Output the (X, Y) coordinate of the center of the cell containing the given text.  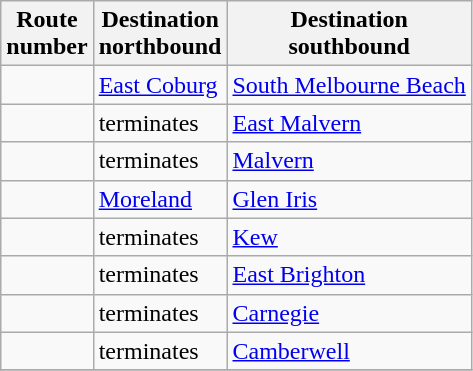
Camberwell (349, 351)
East Malvern (349, 123)
Glen Iris (349, 199)
Kew (349, 237)
Carnegie (349, 313)
Routenumber (47, 34)
Malvern (349, 161)
Destinationsouthbound (349, 34)
East Coburg (160, 85)
South Melbourne Beach (349, 85)
East Brighton (349, 275)
Destinationnorthbound (160, 34)
Moreland (160, 199)
